Identify which cell holds the provided text, then report its (x, y) central coordinate. 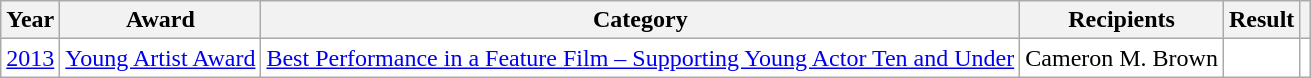
2013 (30, 58)
Recipients (1122, 20)
Result (1261, 20)
Year (30, 20)
Best Performance in a Feature Film – Supporting Young Actor Ten and Under (640, 58)
Award (160, 20)
Category (640, 20)
Young Artist Award (160, 58)
Cameron M. Brown (1122, 58)
